Return [x, y] of the center of cell containing provided text 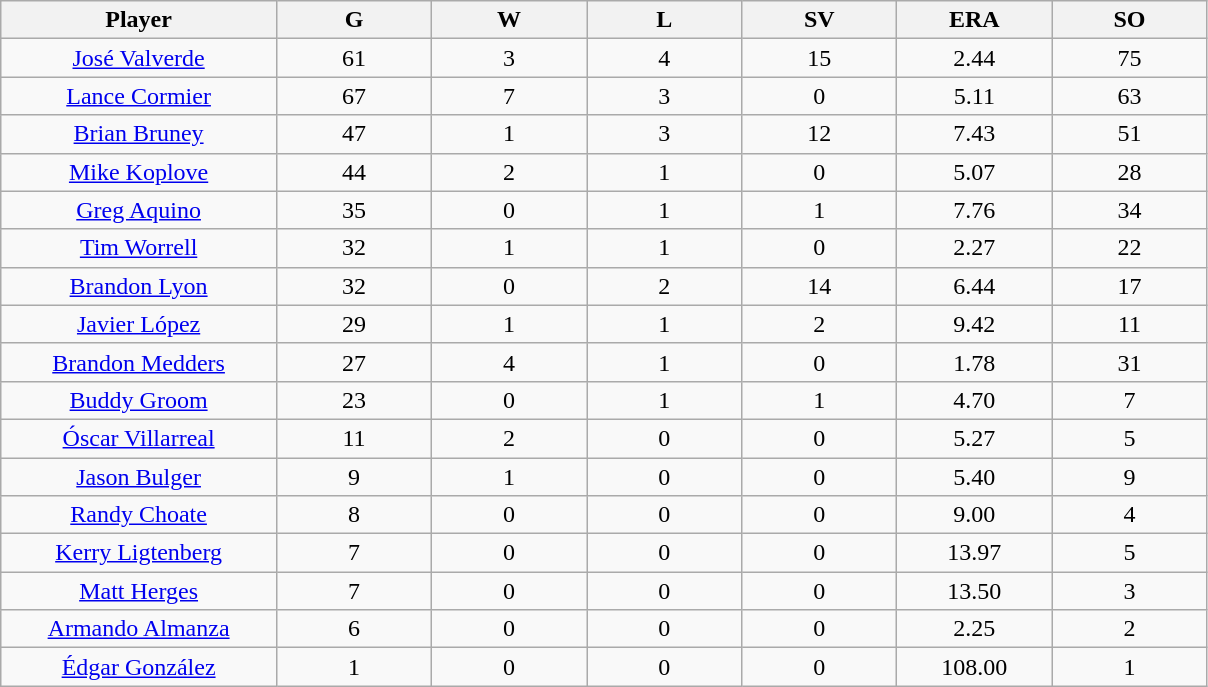
108.00 [974, 667]
12 [820, 134]
28 [1130, 172]
51 [1130, 134]
Brian Bruney [139, 134]
1.78 [974, 362]
Brandon Lyon [139, 286]
23 [354, 400]
Armando Almanza [139, 629]
José Valverde [139, 58]
SO [1130, 20]
Jason Bulger [139, 477]
Matt Herges [139, 591]
5.11 [974, 96]
31 [1130, 362]
5.40 [974, 477]
17 [1130, 286]
9.00 [974, 515]
14 [820, 286]
13.97 [974, 553]
61 [354, 58]
27 [354, 362]
34 [1130, 210]
G [354, 20]
29 [354, 324]
13.50 [974, 591]
W [510, 20]
6.44 [974, 286]
7.43 [974, 134]
Javier López [139, 324]
SV [820, 20]
2.27 [974, 248]
5.07 [974, 172]
22 [1130, 248]
9.42 [974, 324]
75 [1130, 58]
Player [139, 20]
Randy Choate [139, 515]
Buddy Groom [139, 400]
Óscar Villarreal [139, 438]
5.27 [974, 438]
4.70 [974, 400]
Lance Cormier [139, 96]
Édgar González [139, 667]
Kerry Ligtenberg [139, 553]
6 [354, 629]
35 [354, 210]
67 [354, 96]
Tim Worrell [139, 248]
7.76 [974, 210]
ERA [974, 20]
47 [354, 134]
44 [354, 172]
8 [354, 515]
Mike Koplove [139, 172]
2.25 [974, 629]
L [664, 20]
63 [1130, 96]
Greg Aquino [139, 210]
2.44 [974, 58]
Brandon Medders [139, 362]
15 [820, 58]
